Return [X, Y] of the center of cell containing provided text 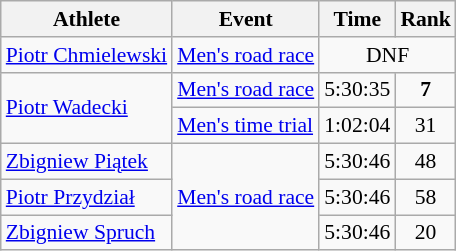
48 [426, 162]
Piotr Przydział [86, 197]
Athlete [86, 19]
Zbigniew Spruch [86, 233]
20 [426, 233]
Men's time trial [246, 126]
31 [426, 126]
Piotr Chmielewski [86, 55]
Event [246, 19]
7 [426, 90]
1:02:04 [357, 126]
Piotr Wadecki [86, 108]
5:30:35 [357, 90]
DNF [388, 55]
Time [357, 19]
Zbigniew Piątek [86, 162]
58 [426, 197]
Rank [426, 19]
